Find where the given text appears and provide that cell's center as (x, y) coordinate. 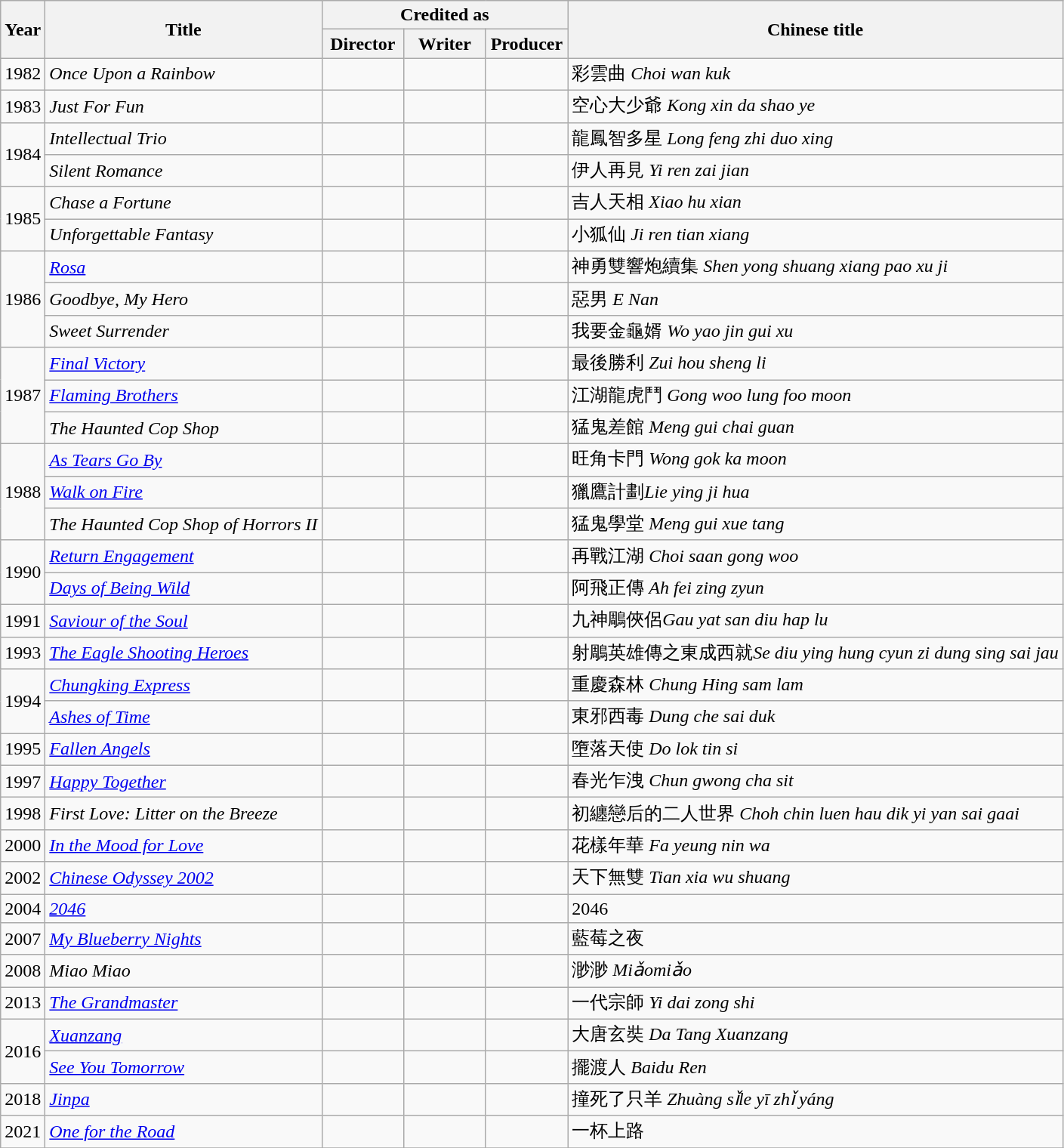
2002 (23, 878)
2016 (23, 1051)
東邪西毒 Dung che sai duk (816, 717)
龍鳳智多星 Long feng zhi duo xing (816, 139)
花樣年華 Fa yeung nin wa (816, 846)
Jinpa (184, 1100)
大唐玄奘 Da Tang Xuanzang (816, 1035)
In the Mood for Love (184, 846)
Chinese Odyssey 2002 (184, 878)
1987 (23, 396)
1997 (23, 781)
Sweet Surrender (184, 331)
Intellectual Trio (184, 139)
擺渡人 Baidu Ren (816, 1068)
Title (184, 29)
2008 (23, 971)
Miao Miao (184, 971)
射鵰英雄傳之東成西就Se diu ying hung cyun zi dung sing sai jau (816, 653)
1995 (23, 749)
As Tears Go By (184, 461)
The Haunted Cop Shop (184, 427)
Fallen Angels (184, 749)
Chinese title (816, 29)
天下無雙 Tian xia wu shuang (816, 878)
重慶森林 Chung Hing sam lam (816, 686)
Final Victory (184, 364)
空心大少爺 Kong xin da shao ye (816, 106)
1988 (23, 492)
See You Tomorrow (184, 1068)
Days of Being Wild (184, 589)
神勇雙響炮續集 Shen yong shuang xiang pao xu ji (816, 267)
1990 (23, 572)
1985 (23, 219)
惡男 E Nan (816, 299)
獵鷹計劃Lie ying ji hua (816, 492)
吉人天相 Xiao hu xian (816, 202)
阿飛正傳 Ah fei zing zyun (816, 589)
九神鵰俠侶Gau yat san diu hap lu (816, 621)
藍莓之夜 (816, 940)
Goodbye, My Hero (184, 299)
Chungking Express (184, 686)
My Blueberry Nights (184, 940)
2013 (23, 1003)
猛鬼學堂 Meng gui xue tang (816, 524)
我要金龜婿 Wo yao jin gui xu (816, 331)
1994 (23, 701)
Producer (527, 44)
小狐仙 Ji ren tian xiang (816, 236)
1993 (23, 653)
Xuanzang (184, 1035)
Director (362, 44)
Unforgettable Fantasy (184, 236)
一代宗師 Yi dai zong shi (816, 1003)
Saviour of the Soul (184, 621)
Once Upon a Rainbow (184, 74)
Year (23, 29)
伊人再見 Yi ren zai jian (816, 171)
1983 (23, 106)
Flaming Brothers (184, 396)
Silent Romance (184, 171)
The Grandmaster (184, 1003)
2000 (23, 846)
Writer (446, 44)
初纏戀后的二人世界 Choh chin luen hau dik yi yan sai gaai (816, 814)
彩雲曲 Choi wan kuk (816, 74)
Return Engagement (184, 556)
Happy Together (184, 781)
Walk on Fire (184, 492)
2004 (23, 909)
Just For Fun (184, 106)
2018 (23, 1100)
2007 (23, 940)
墮落天使 Do lok tin si (816, 749)
Rosa (184, 267)
The Eagle Shooting Heroes (184, 653)
旺角卡門 Wong gok ka moon (816, 461)
Chase a Fortune (184, 202)
渺渺 Miǎomiǎo (816, 971)
撞死了只羊 Zhuàng sǐle yī zhǐ yáng (816, 1100)
First Love: Litter on the Breeze (184, 814)
Ashes of Time (184, 717)
猛鬼差館 Meng gui chai guan (816, 427)
1984 (23, 154)
1982 (23, 74)
1991 (23, 621)
1986 (23, 299)
最後勝利 Zui hou sheng li (816, 364)
春光乍洩 Chun gwong cha sit (816, 781)
2021 (23, 1131)
一杯上路 (816, 1131)
The Haunted Cop Shop of Horrors II (184, 524)
One for the Road (184, 1131)
再戰江湖 Choi saan gong woo (816, 556)
江湖龍虎鬥 Gong woo lung foo moon (816, 396)
1998 (23, 814)
Credited as (445, 15)
